Extract the (x, y) coordinate from the center of the cell holding the provided text.  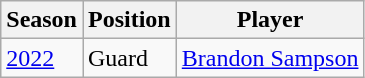
Brandon Sampson (270, 58)
Position (129, 20)
Guard (129, 58)
2022 (42, 58)
Season (42, 20)
Player (270, 20)
